Detect which cell encompasses the target text, then output its (x, y) center coordinate. 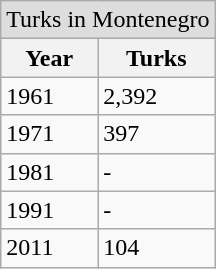
1961 (50, 96)
104 (156, 248)
1971 (50, 134)
2,392 (156, 96)
Turks (156, 58)
Year (50, 58)
1991 (50, 210)
397 (156, 134)
2011 (50, 248)
1981 (50, 172)
Turks in Montenegro (108, 20)
